Determine the [x, y] coordinate at the center of the cell enclosing the given text.  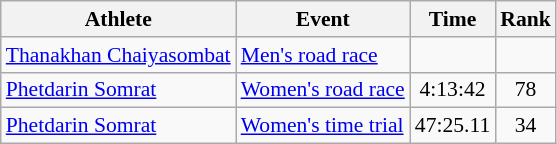
Athlete [118, 19]
Women's road race [323, 90]
34 [526, 126]
Event [323, 19]
Women's time trial [323, 126]
Men's road race [323, 55]
Time [452, 19]
78 [526, 90]
47:25.11 [452, 126]
Thanakhan Chaiyasombat [118, 55]
Rank [526, 19]
4:13:42 [452, 90]
